Identify which cell holds the provided text, then report its (X, Y) central coordinate. 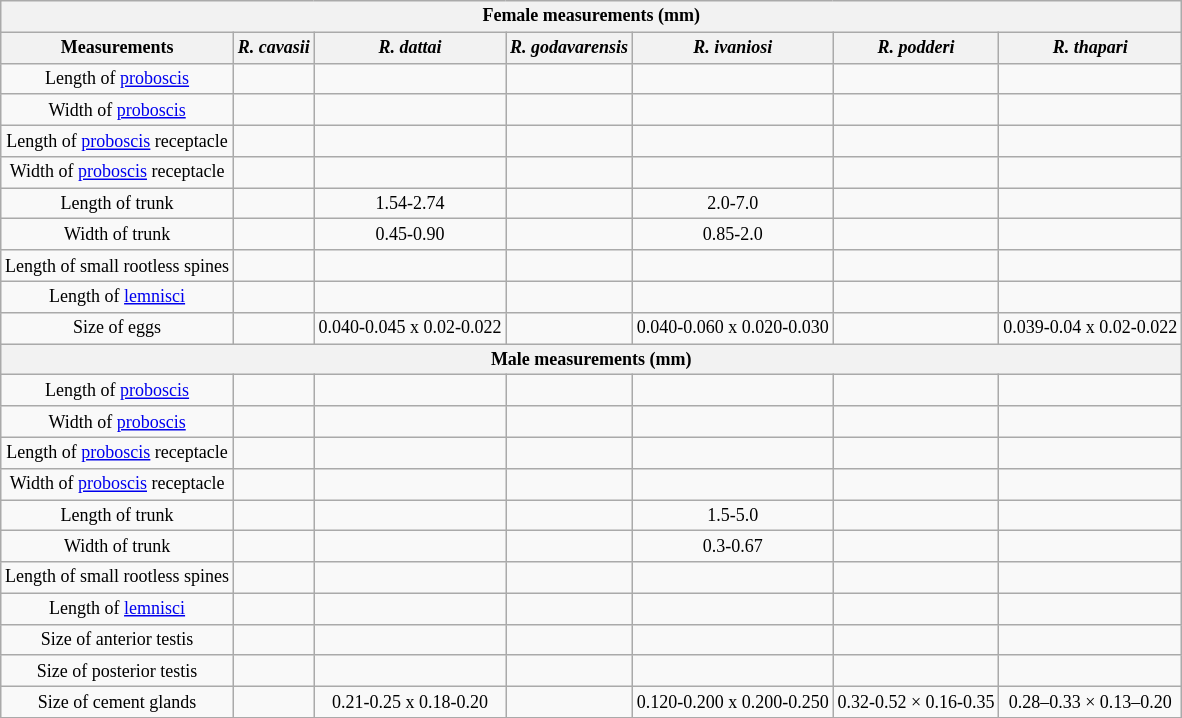
2.0-7.0 (732, 204)
R. podderi (916, 48)
Size of eggs (118, 328)
R. godavarensis (570, 48)
0.039-0.04 x 0.02-0.022 (1090, 328)
0.3-0.67 (732, 546)
0.45-0.90 (410, 234)
Female measurements (mm) (592, 16)
R. ivaniosi (732, 48)
0.040-0.060 x 0.020-0.030 (732, 328)
Measurements (118, 48)
0.040-0.045 x 0.02-0.022 (410, 328)
1.54-2.74 (410, 204)
0.21-0.25 x 0.18-0.20 (410, 702)
R. thapari (1090, 48)
Male measurements (mm) (592, 360)
Size of anterior testis (118, 640)
1.5-5.0 (732, 516)
R. dattai (410, 48)
Size of posterior testis (118, 670)
0.85-2.0 (732, 234)
0.120-0.200 x 0.200-0.250 (732, 702)
0.32-0.52 × 0.16-0.35 (916, 702)
Size of cement glands (118, 702)
0.28–0.33 × 0.13–0.20 (1090, 702)
R. cavasii (274, 48)
